Extract the (X, Y) coordinate from the center of the cell holding the provided text.  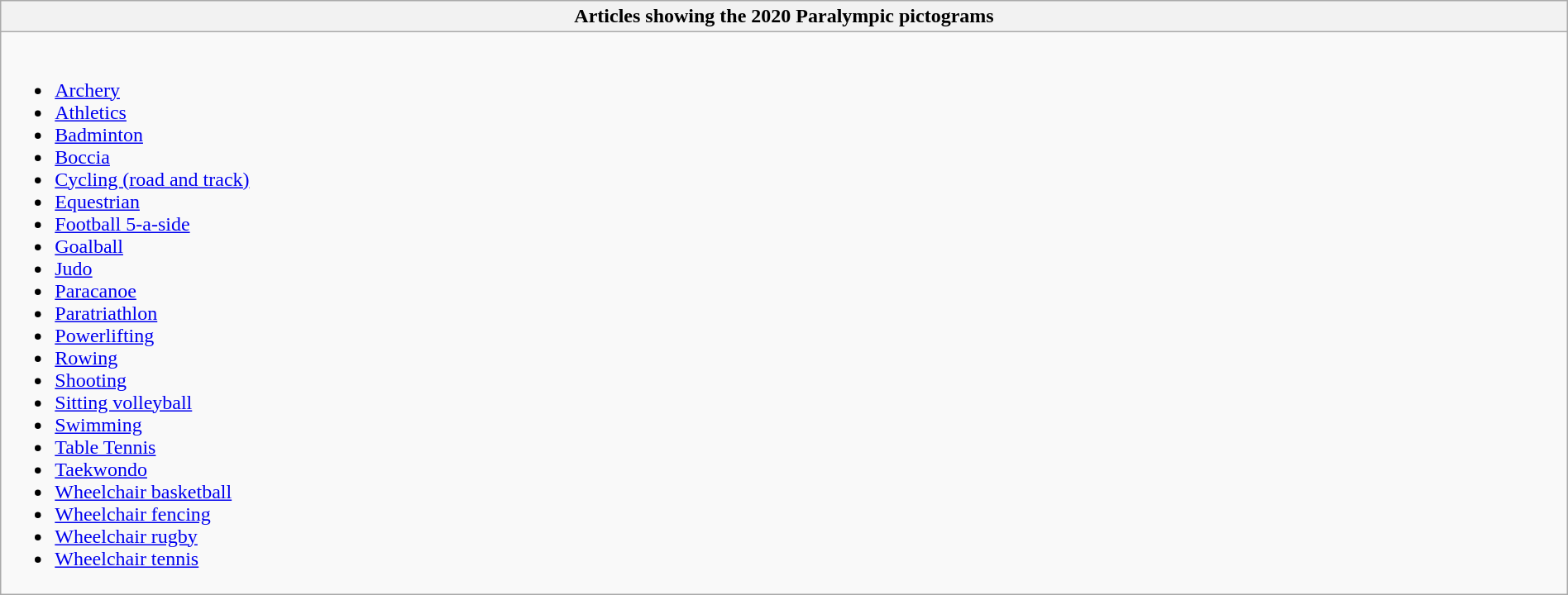
Articles showing the 2020 Paralympic pictograms (784, 17)
